Locate the cell with the specified text and output its (X, Y) center coordinate. 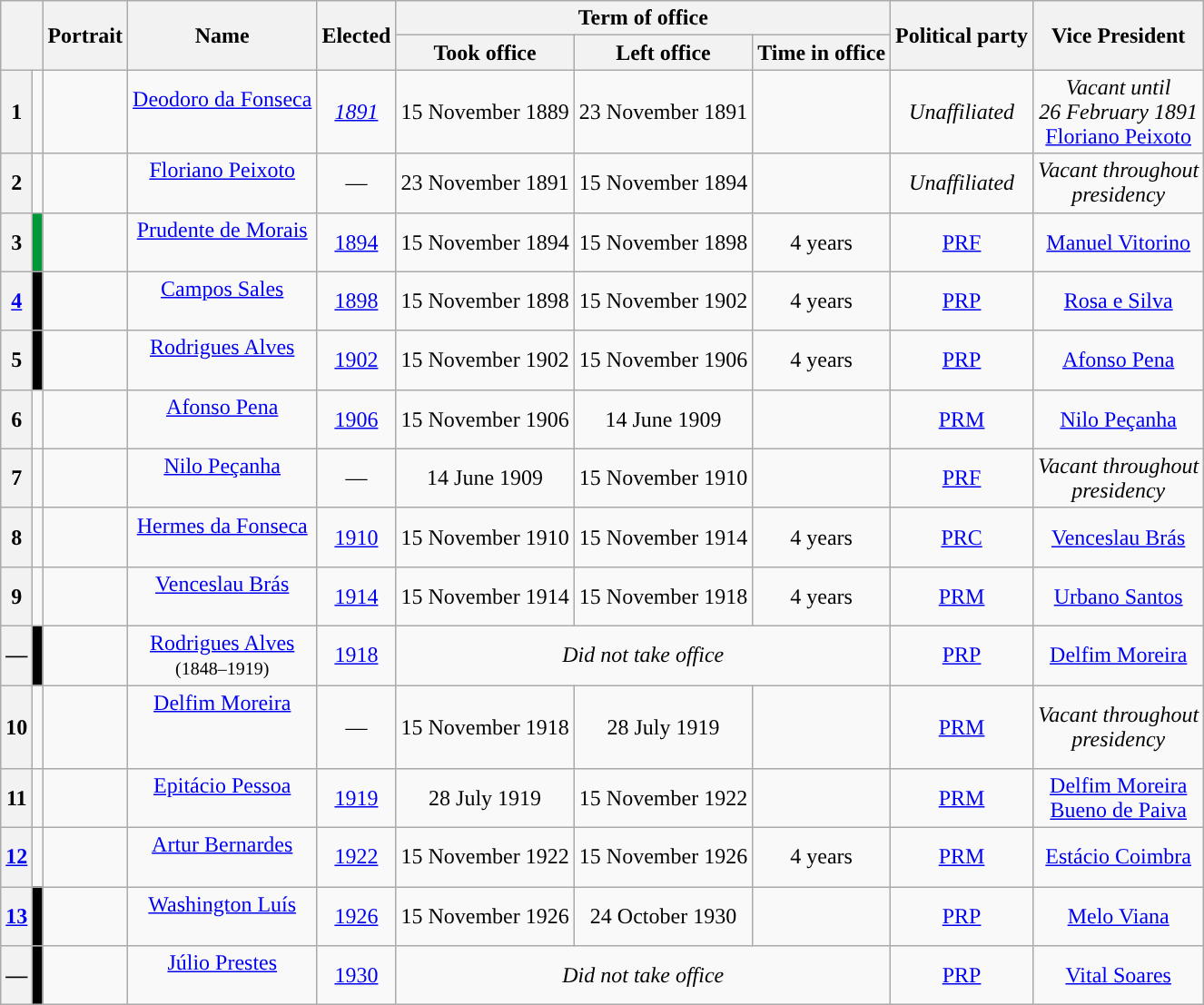
Vital Soares (1119, 975)
Left office (663, 53)
Political party (962, 35)
Manuel Vitorino (1119, 241)
Deodoro da Fonseca (222, 112)
1922 (356, 857)
Melo Viana (1119, 917)
Vacant until26 February 1891Floriano Peixoto (1119, 112)
Time in office (822, 53)
11 (16, 799)
Prudente de Morais (222, 241)
8 (16, 537)
4 (16, 301)
Portrait (85, 35)
Vice President (1119, 35)
Floriano Peixoto (222, 183)
13 (16, 917)
1 (16, 112)
Washington Luís (222, 917)
Campos Sales (222, 301)
24 October 1930 (663, 917)
1906 (356, 419)
Hermes da Fonseca (222, 537)
1919 (356, 799)
Artur Bernardes (222, 857)
1898 (356, 301)
Epitácio Pessoa (222, 799)
Júlio Prestes (222, 975)
Elected (356, 35)
1891 (356, 112)
Rodrigues Alves(1848–1919) (222, 655)
1902 (356, 360)
1894 (356, 241)
1930 (356, 975)
Took office (485, 53)
Estácio Coimbra (1119, 857)
10 (16, 726)
Urbano Santos (1119, 596)
1918 (356, 655)
5 (16, 360)
PRC (962, 537)
12 (16, 857)
1926 (356, 917)
1914 (356, 596)
7 (16, 478)
1910 (356, 537)
3 (16, 241)
Term of office (643, 18)
Name (222, 35)
Delfim MoreiraBueno de Paiva (1119, 799)
Rosa e Silva (1119, 301)
6 (16, 419)
2 (16, 183)
15 November 1889 (485, 112)
9 (16, 596)
Rodrigues Alves (222, 360)
